Find where the given text appears and provide that cell's center as (x, y) coordinate. 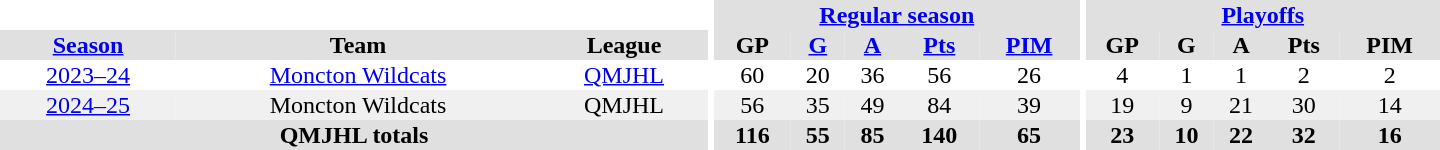
36 (872, 75)
23 (1122, 135)
55 (818, 135)
22 (1242, 135)
32 (1304, 135)
49 (872, 105)
Playoffs (1262, 15)
35 (818, 105)
League (624, 45)
Season (88, 45)
26 (1030, 75)
30 (1304, 105)
16 (1390, 135)
2023–24 (88, 75)
20 (818, 75)
14 (1390, 105)
9 (1186, 105)
2024–25 (88, 105)
39 (1030, 105)
84 (940, 105)
21 (1242, 105)
Team (358, 45)
116 (752, 135)
140 (940, 135)
60 (752, 75)
QMJHL totals (354, 135)
65 (1030, 135)
19 (1122, 105)
85 (872, 135)
Regular season (896, 15)
10 (1186, 135)
4 (1122, 75)
